Identify which cell holds the provided text, then report its [x, y] central coordinate. 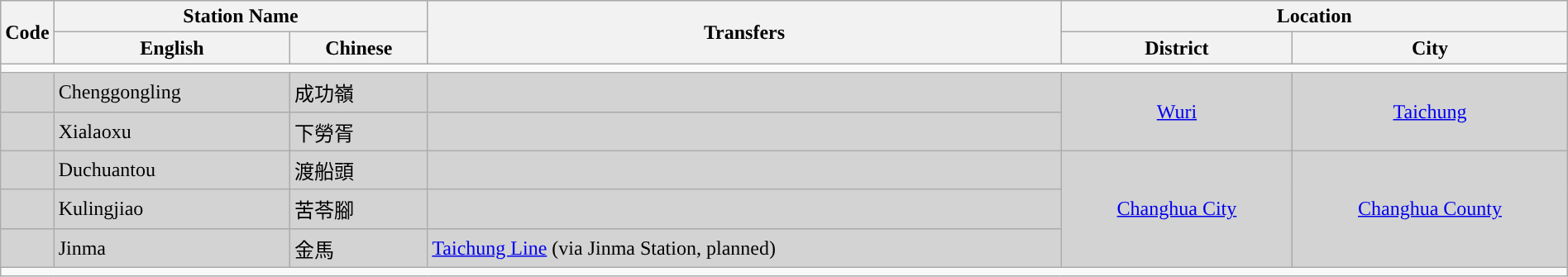
苦苓腳 [359, 208]
District [1177, 48]
Xialaoxu [172, 131]
Duchuantou [172, 170]
Wuri [1177, 112]
Code [27, 32]
Kulingjiao [172, 208]
成功嶺 [359, 93]
Taichung [1430, 112]
Chinese [359, 48]
Taichung Line (via Jinma Station, planned) [744, 248]
Location [1314, 17]
Changhua City [1177, 208]
Chenggongling [172, 93]
Transfers [744, 32]
Jinma [172, 248]
金馬 [359, 248]
下勞胥 [359, 131]
Changhua County [1430, 208]
渡船頭 [359, 170]
Station Name [241, 17]
English [172, 48]
City [1430, 48]
